From the cell containing the given text, extract its center point as (X, Y) coordinate. 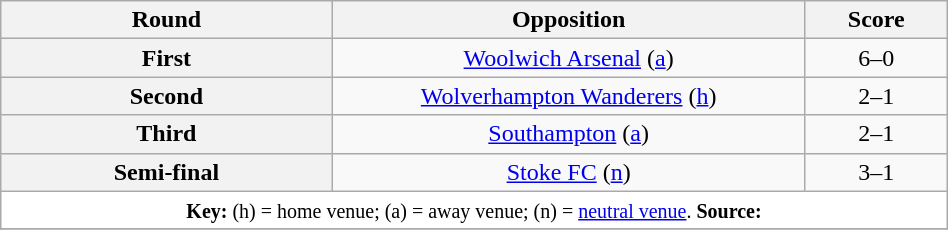
Round (166, 20)
Semi-final (166, 172)
Woolwich Arsenal (a) (568, 58)
Wolverhampton Wanderers (h) (568, 96)
Southampton (a) (568, 134)
Score (876, 20)
Stoke FC (n) (568, 172)
3–1 (876, 172)
Second (166, 96)
Opposition (568, 20)
First (166, 58)
Key: (h) = home venue; (a) = away venue; (n) = neutral venue. Source: (474, 210)
Third (166, 134)
6–0 (876, 58)
